Return the (x, y) coordinate for the center point of the cell that contains the specified text.  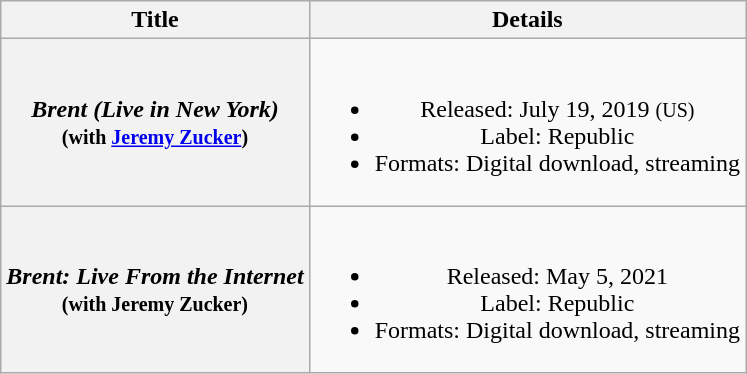
Released: July 19, 2019 (US)Label: RepublicFormats: Digital download, streaming (527, 122)
Released: May 5, 2021Label: RepublicFormats: Digital download, streaming (527, 290)
Details (527, 20)
Brent: Live From the Internet(with Jeremy Zucker) (155, 290)
Title (155, 20)
Brent (Live in New York)(with Jeremy Zucker) (155, 122)
